Locate the cell with the specified text and output its (x, y) center coordinate. 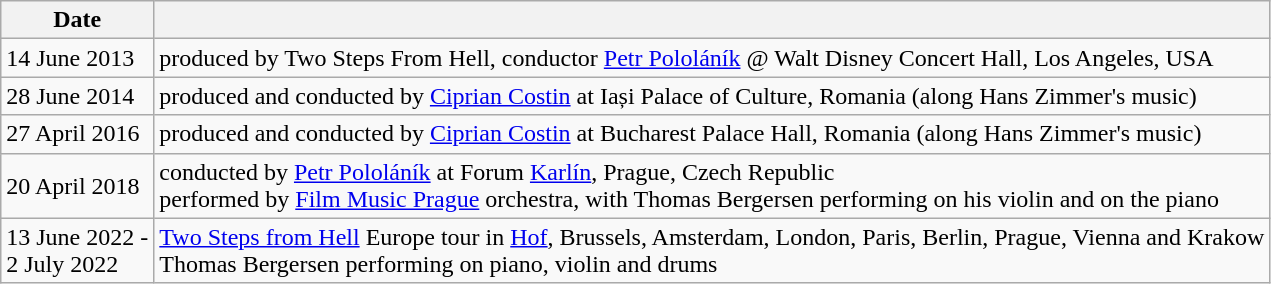
27 April 2016 (78, 134)
produced by Two Steps From Hell, conductor Petr Pololáník @ Walt Disney Concert Hall, Los Angeles, USA (712, 58)
14 June 2013 (78, 58)
20 April 2018 (78, 186)
produced and conducted by Ciprian Costin at Bucharest Palace Hall, Romania (along Hans Zimmer's music) (712, 134)
produced and conducted by Ciprian Costin at Iași Palace of Culture, Romania (along Hans Zimmer's music) (712, 96)
Date (78, 20)
13 June 2022 -2 July 2022 (78, 250)
28 June 2014 (78, 96)
